Pinpoint the cell where the given text exists, returning its (X, Y) midpoint coordinate. 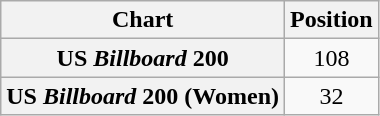
32 (332, 96)
Chart (143, 20)
US Billboard 200 (Women) (143, 96)
108 (332, 58)
Position (332, 20)
US Billboard 200 (143, 58)
